Return [x, y] of the center of cell containing provided text 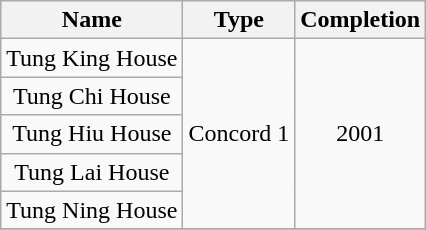
Name [92, 20]
Tung King House [92, 58]
Tung Ning House [92, 210]
Tung Lai House [92, 172]
2001 [360, 134]
Tung Chi House [92, 96]
Tung Hiu House [92, 134]
Completion [360, 20]
Type [239, 20]
Concord 1 [239, 134]
